Locate the cell with the specified text and output its [x, y] center coordinate. 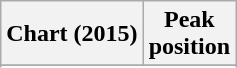
Peak position [189, 34]
Chart (2015) [72, 34]
